Find where the given text appears and provide that cell's center as [x, y] coordinate. 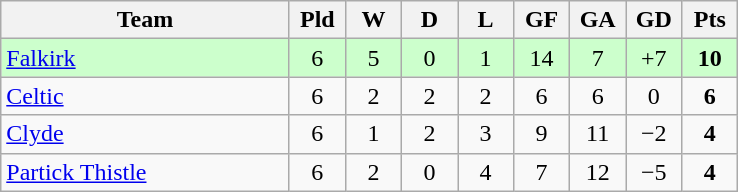
5 [373, 58]
Clyde [146, 134]
−5 [654, 172]
Team [146, 20]
12 [598, 172]
10 [710, 58]
14 [542, 58]
9 [542, 134]
Pts [710, 20]
3 [486, 134]
−2 [654, 134]
Celtic [146, 96]
GD [654, 20]
+7 [654, 58]
11 [598, 134]
Falkirk [146, 58]
Pld [317, 20]
W [373, 20]
D [429, 20]
GA [598, 20]
GF [542, 20]
Partick Thistle [146, 172]
L [486, 20]
